Identify which cell holds the provided text, then report its (X, Y) central coordinate. 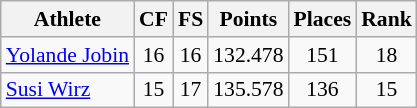
Places (323, 19)
Athlete (68, 19)
Yolande Jobin (68, 55)
Rank (386, 19)
151 (323, 55)
132.478 (248, 55)
18 (386, 55)
17 (190, 90)
135.578 (248, 90)
CF (154, 19)
Susi Wirz (68, 90)
Points (248, 19)
FS (190, 19)
136 (323, 90)
